Extract the (X, Y) coordinate from the center of the cell holding the provided text.  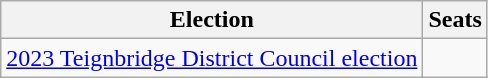
Election (212, 20)
2023 Teignbridge District Council election (212, 58)
Seats (455, 20)
